Provide the [x, y] coordinate of the cell's center where the given text is located.  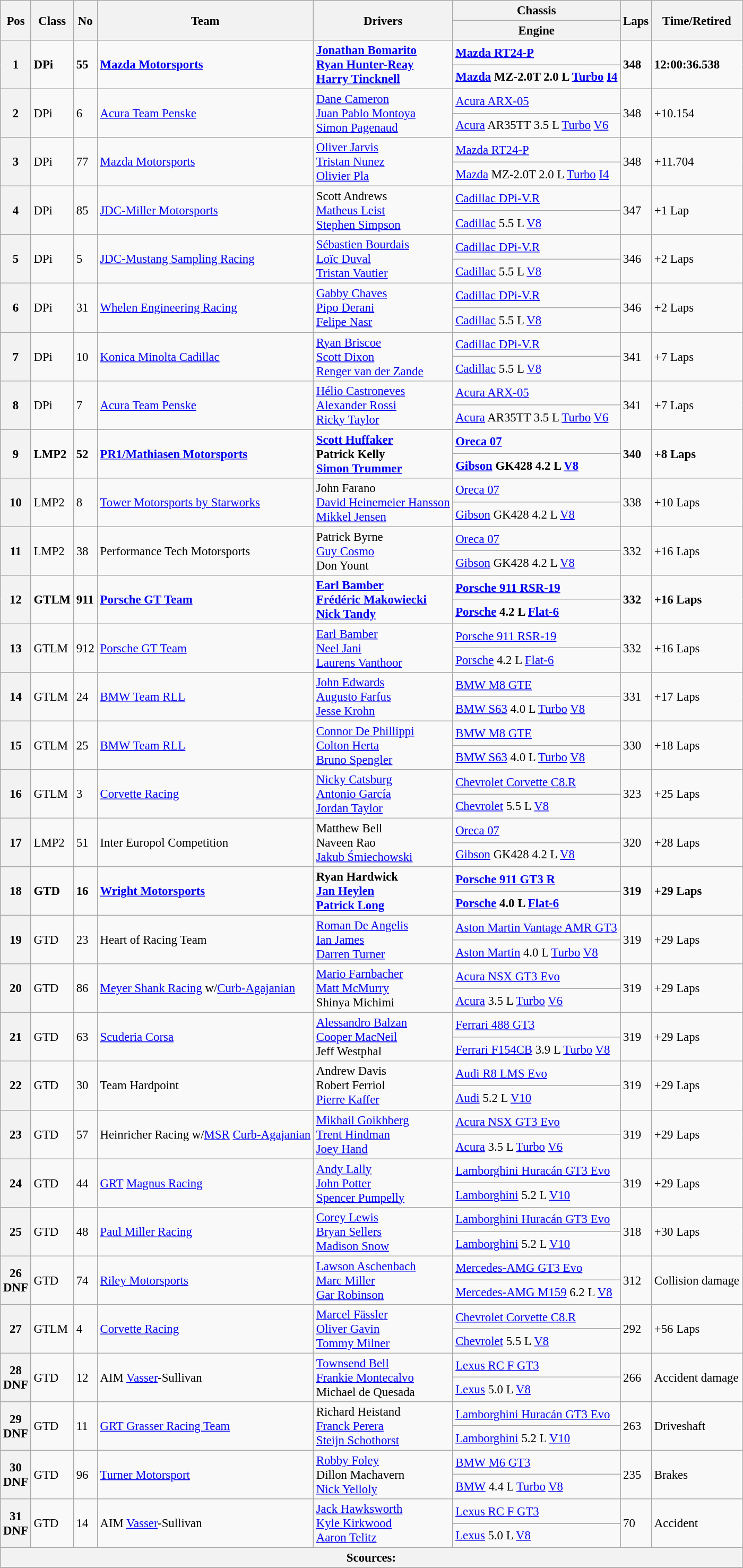
27 [16, 1329]
31DNF [16, 1523]
340 [636, 454]
12:00:36.538 [697, 65]
Marcel Fässler Oliver Gavin Tommy Milner [383, 1329]
86 [85, 988]
Oliver Jarvis Tristan Nunez Olivier Pla [383, 162]
Nicky Catsburg Antonio García Jordan Taylor [383, 794]
338 [636, 502]
Team [205, 20]
+10.154 [697, 114]
Drivers [383, 20]
Scott Huffaker Patrick Kelly Simon Trummer [383, 454]
17 [16, 843]
Audi R8 LMS Evo [537, 1074]
Konica Minolta Cadillac [205, 357]
292 [636, 1329]
Team Hardpoint [205, 1086]
15 [16, 745]
JDC-Miller Motorsports [205, 211]
18 [16, 891]
347 [636, 211]
Whelen Engineering Racing [205, 308]
Ryan Hardwick Jan Heylen Patrick Long [383, 891]
Collision damage [697, 1280]
Wright Motorsports [205, 891]
Performance Tech Motorsports [205, 551]
51 [85, 843]
Corey Lewis Bryan Sellers Madison Snow [383, 1231]
Inter Europol Competition [205, 843]
330 [636, 745]
Turner Motorsport [205, 1475]
John Edwards Augusto Farfus Jesse Krohn [383, 697]
26DNF [16, 1280]
+10 Laps [697, 502]
323 [636, 794]
19 [16, 940]
Scott Andrews Matheus Leist Stephen Simpson [383, 211]
Paul Miller Racing [205, 1231]
+25 Laps [697, 794]
Chassis [537, 11]
Engine [537, 31]
21 [16, 1037]
+8 Laps [697, 454]
+18 Laps [697, 745]
30 [85, 1086]
320 [636, 843]
1 [16, 65]
74 [85, 1280]
John Farano David Heinemeier Hansson Mikkel Jensen [383, 502]
Townsend Bell Frankie Montecalvo Michael de Quesada [383, 1377]
912 [85, 648]
Class [52, 20]
Meyer Shank Racing w/Curb-Agajanian [205, 988]
312 [636, 1280]
9 [16, 454]
31 [85, 308]
Mario Farnbacher Matt McMurry Shinya Michimi [383, 988]
Richard Heistand Franck Perera Steijn Schothorst [383, 1426]
Lawson Aschenbach Marc Miller Gar Robinson [383, 1280]
96 [85, 1475]
318 [636, 1231]
Andrew Davis Robert Ferriol Pierre Kaffer [383, 1086]
BMW 4.4 L Turbo V8 [537, 1487]
Jonathan Bomarito Ryan Hunter-Reay Harry Tincknell [383, 65]
Porsche 4.0 L Flat-6 [537, 903]
Time/Retired [697, 20]
Audi 5.2 L V10 [537, 1098]
Aston Martin Vantage AMR GT3 [537, 928]
Heinricher Racing w/MSR Curb-Agajanian [205, 1134]
Mikhail Goikhberg Trent Hindman Joey Hand [383, 1134]
85 [85, 211]
Roman De Angelis Ian James Darren Turner [383, 940]
PR1/Mathiasen Motorsports [205, 454]
Porsche 911 GT3 R [537, 879]
Scources: [371, 1558]
Dane Cameron Juan Pablo Montoya Simon Pagenaud [383, 114]
+30 Laps [697, 1231]
+28 Laps [697, 843]
63 [85, 1037]
Patrick Byrne Guy Cosmo Don Yount [383, 551]
13 [16, 648]
Heart of Racing Team [205, 940]
+1 Lap [697, 211]
30DNF [16, 1475]
JDC-Mustang Sampling Racing [205, 259]
Hélio Castroneves Alexander Rossi Ricky Taylor [383, 405]
BMW M6 GT3 [537, 1462]
20 [16, 988]
2 [16, 114]
Brakes [697, 1475]
Jack Hawksworth Kyle Kirkwood Aaron Telitz [383, 1523]
235 [636, 1475]
+17 Laps [697, 697]
No [85, 20]
Connor De Phillippi Colton Herta Bruno Spengler [383, 745]
Mercedes-AMG M159 6.2 L V8 [537, 1293]
Tower Motorsports by Starworks [205, 502]
331 [636, 697]
Earl Bamber Neel Jani Laurens Vanthoor [383, 648]
+56 Laps [697, 1329]
Pos [16, 20]
48 [85, 1231]
29DNF [16, 1426]
55 [85, 65]
Sébastien Bourdais Loïc Duval Tristan Vautier [383, 259]
Scuderia Corsa [205, 1037]
70 [636, 1523]
Earl Bamber Frédéric Makowiecki Nick Tandy [383, 600]
52 [85, 454]
Accident damage [697, 1377]
Robby Foley Dillon Machavern Nick Yelloly [383, 1475]
GRT Magnus Racing [205, 1183]
Mercedes-AMG GT3 Evo [537, 1268]
Andy Lally John Potter Spencer Pumpelly [383, 1183]
Ferrari F154CB 3.9 L Turbo V8 [537, 1049]
Aston Martin 4.0 L Turbo V8 [537, 952]
44 [85, 1183]
38 [85, 551]
Accident [697, 1523]
28DNF [16, 1377]
Matthew Bell Naveen Rao Jakub Śmiechowski [383, 843]
263 [636, 1426]
57 [85, 1134]
77 [85, 162]
GRT Grasser Racing Team [205, 1426]
Laps [636, 20]
Ferrari 488 GT3 [537, 1025]
Gabby Chaves Pipo Derani Felipe Nasr [383, 308]
22 [16, 1086]
Riley Motorsports [205, 1280]
266 [636, 1377]
Ryan Briscoe Scott Dixon Renger van der Zande [383, 357]
Driveshaft [697, 1426]
+11.704 [697, 162]
Alessandro Balzan Cooper MacNeil Jeff Westphal [383, 1037]
911 [85, 600]
